Return the (X, Y) coordinate for the center point of the cell that contains the specified text.  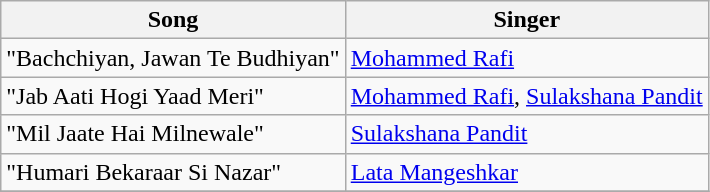
Sulakshana Pandit (526, 134)
Song (173, 20)
"Bachchiyan, Jawan Te Budhiyan" (173, 58)
"Humari Bekaraar Si Nazar" (173, 172)
Mohammed Rafi, Sulakshana Pandit (526, 96)
"Mil Jaate Hai Milnewale" (173, 134)
Singer (526, 20)
Mohammed Rafi (526, 58)
"Jab Aati Hogi Yaad Meri" (173, 96)
Lata Mangeshkar (526, 172)
